Search for the cell housing the specified text and yield its (X, Y) center coordinate. 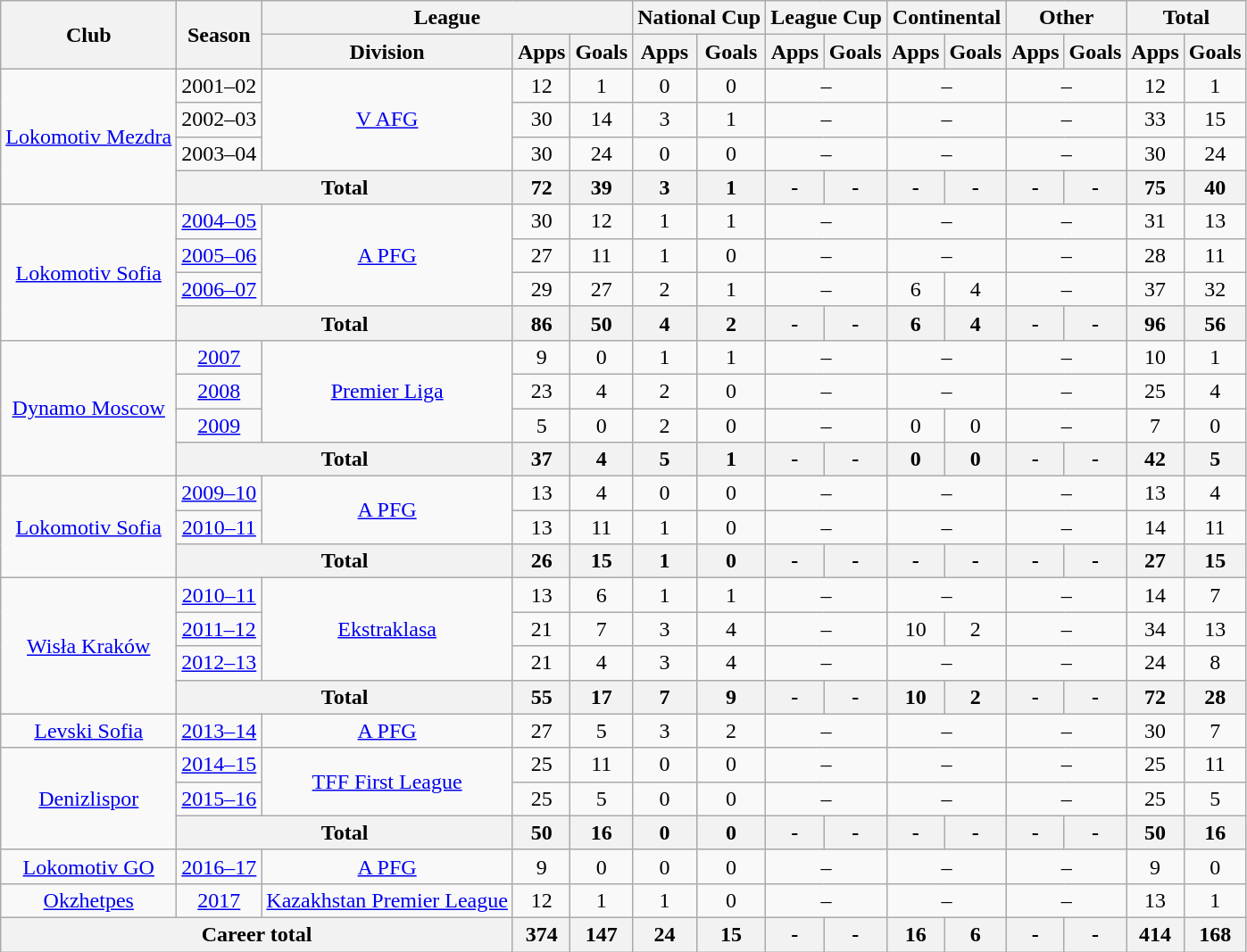
Levski Sofia (89, 731)
2017 (220, 900)
Wisła Kraków (89, 646)
2009–10 (220, 493)
31 (1155, 221)
56 (1215, 323)
33 (1155, 120)
29 (541, 289)
40 (1215, 187)
Dynamo Moscow (89, 408)
96 (1155, 323)
2012–13 (220, 663)
2008 (220, 391)
2003–04 (220, 153)
Lokomotiv Mezdra (89, 137)
32 (1215, 289)
Club (89, 35)
Ekstraklasa (387, 629)
Division (387, 52)
Okzhetpes (89, 900)
374 (541, 934)
42 (1155, 459)
2004–05 (220, 221)
Continental (946, 18)
2015–16 (220, 799)
2009 (220, 426)
17 (602, 697)
414 (1155, 934)
Other (1067, 18)
23 (541, 391)
168 (1215, 934)
Premier Liga (387, 391)
Season (220, 35)
26 (541, 561)
Denizlispor (89, 799)
Lokomotiv GO (89, 866)
2011–12 (220, 629)
Career total (257, 934)
TFF First League (387, 782)
75 (1155, 187)
2007 (220, 357)
2016–17 (220, 866)
2002–03 (220, 120)
League Cup (827, 18)
National Cup (700, 18)
2001–02 (220, 86)
2005–06 (220, 255)
Kazakhstan Premier League (387, 900)
86 (541, 323)
34 (1155, 629)
55 (541, 697)
2014–15 (220, 765)
2013–14 (220, 731)
39 (602, 187)
League (447, 18)
2006–07 (220, 289)
8 (1215, 663)
147 (602, 934)
V AFG (387, 120)
